From the cell containing the given text, extract its center point as [X, Y] coordinate. 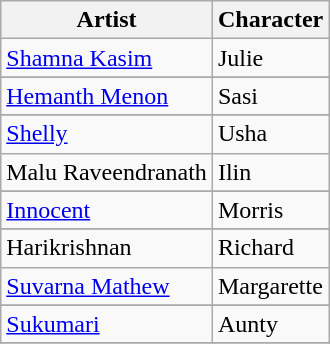
Artist [107, 20]
Richard [270, 248]
Innocent [107, 210]
Aunty [270, 324]
Julie [270, 58]
Malu Raveendranath [107, 172]
Shelly [107, 134]
Margarette [270, 286]
Hemanth Menon [107, 96]
Shamna Kasim [107, 58]
Sasi [270, 96]
Suvarna Mathew [107, 286]
Morris [270, 210]
Harikrishnan [107, 248]
Sukumari [107, 324]
Ilin [270, 172]
Usha [270, 134]
Character [270, 20]
